Scan for the cell matching the given text and deliver its [x, y] coordinate at center. 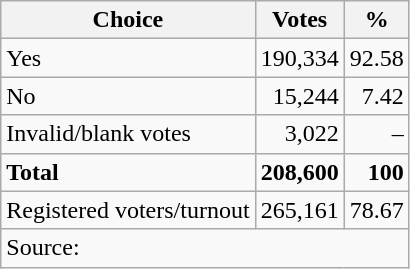
208,600 [300, 172]
Invalid/blank votes [128, 134]
92.58 [376, 58]
78.67 [376, 210]
3,022 [300, 134]
15,244 [300, 96]
190,334 [300, 58]
– [376, 134]
Choice [128, 20]
265,161 [300, 210]
Yes [128, 58]
Total [128, 172]
% [376, 20]
Registered voters/turnout [128, 210]
Votes [300, 20]
7.42 [376, 96]
No [128, 96]
Source: [205, 248]
100 [376, 172]
